From the cell containing the given text, extract its center point as [X, Y] coordinate. 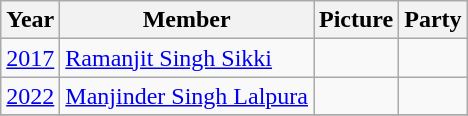
2022 [30, 96]
2017 [30, 58]
Manjinder Singh Lalpura [187, 96]
Picture [356, 20]
Ramanjit Singh Sikki [187, 58]
Party [433, 20]
Year [30, 20]
Member [187, 20]
